Pinpoint the cell where the given text exists, returning its [x, y] midpoint coordinate. 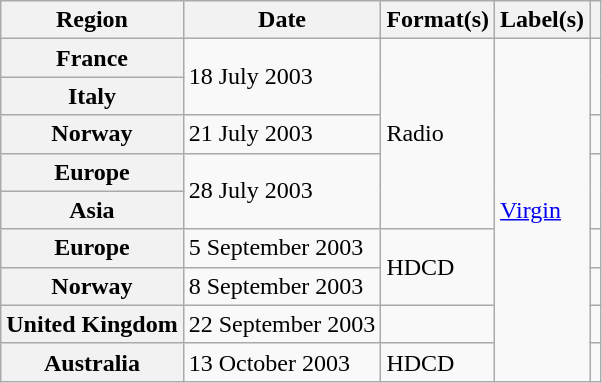
Label(s) [542, 20]
Australia [92, 362]
22 September 2003 [282, 324]
28 July 2003 [282, 191]
8 September 2003 [282, 286]
Format(s) [438, 20]
21 July 2003 [282, 134]
18 July 2003 [282, 77]
United Kingdom [92, 324]
Region [92, 20]
13 October 2003 [282, 362]
Virgin [542, 210]
France [92, 58]
5 September 2003 [282, 248]
Radio [438, 134]
Asia [92, 210]
Italy [92, 96]
Date [282, 20]
